Provide the (X, Y) coordinate of the cell's center where the given text is located.  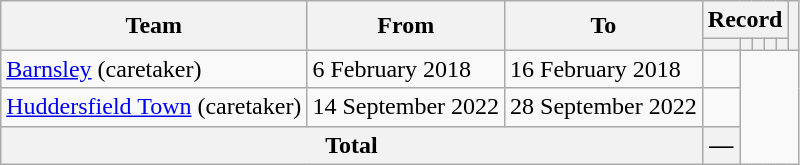
6 February 2018 (406, 69)
Team (154, 26)
14 September 2022 (406, 107)
Huddersfield Town (caretaker) (154, 107)
Barnsley (caretaker) (154, 69)
From (406, 26)
28 September 2022 (604, 107)
16 February 2018 (604, 69)
Record (745, 20)
Total (352, 145)
To (604, 26)
— (721, 145)
